Search for the cell housing the specified text and yield its [X, Y] center coordinate. 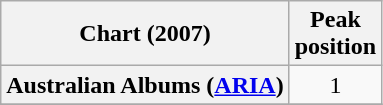
Chart (2007) [145, 34]
1 [335, 85]
Australian Albums (ARIA) [145, 85]
Peakposition [335, 34]
